From the cell containing the given text, extract its center point as (X, Y) coordinate. 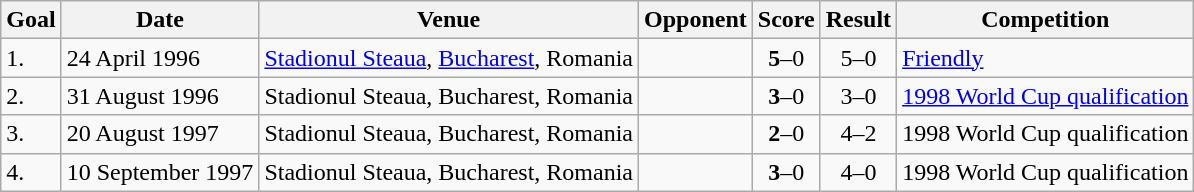
Opponent (696, 20)
1. (31, 58)
10 September 1997 (160, 172)
Result (858, 20)
2. (31, 96)
Venue (449, 20)
4–2 (858, 134)
4–0 (858, 172)
Competition (1046, 20)
2–0 (786, 134)
Date (160, 20)
Friendly (1046, 58)
Score (786, 20)
24 April 1996 (160, 58)
31 August 1996 (160, 96)
Goal (31, 20)
20 August 1997 (160, 134)
4. (31, 172)
3. (31, 134)
